Output the (X, Y) coordinate of the center of the cell containing the given text.  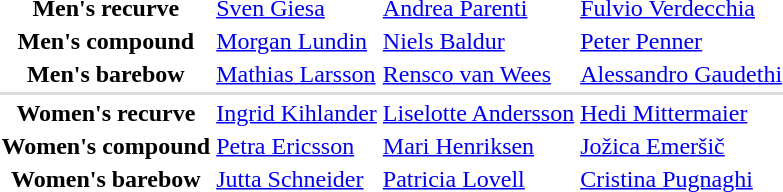
Morgan Lundin (297, 41)
Niels Baldur (478, 41)
Rensco van Wees (478, 74)
Petra Ericsson (297, 146)
Ingrid Kihlander (297, 113)
Mari Henriksen (478, 146)
Men's barebow (106, 74)
Mathias Larsson (297, 74)
Liselotte Andersson (478, 113)
Men's compound (106, 41)
Women's compound (106, 146)
Women's recurve (106, 113)
